Output the (x, y) coordinate of the center of the cell containing the given text.  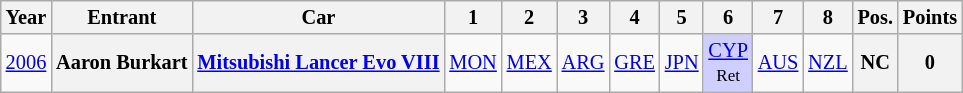
8 (828, 17)
4 (634, 17)
CYPRet (728, 63)
Car (318, 17)
7 (778, 17)
NZL (828, 63)
0 (930, 63)
MEX (530, 63)
MON (472, 63)
2 (530, 17)
ARG (584, 63)
Mitsubishi Lancer Evo VIII (318, 63)
Entrant (122, 17)
3 (584, 17)
2006 (26, 63)
1 (472, 17)
6 (728, 17)
JPN (682, 63)
Points (930, 17)
AUS (778, 63)
GRE (634, 63)
NC (876, 63)
Pos. (876, 17)
Year (26, 17)
Aaron Burkart (122, 63)
5 (682, 17)
